Detect which cell encompasses the target text, then output its [X, Y] center coordinate. 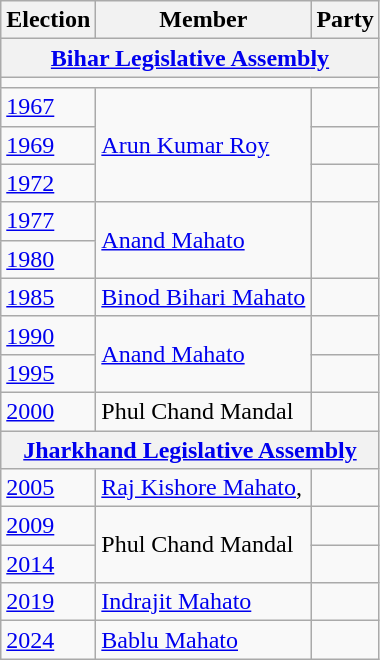
Binod Bihari Mahato [204, 297]
1969 [48, 145]
2024 [48, 640]
Member [204, 20]
Party [345, 20]
Indrajit Mahato [204, 602]
Bablu Mahato [204, 640]
2009 [48, 526]
1995 [48, 373]
2000 [48, 411]
Arun Kumar Roy [204, 145]
1985 [48, 297]
Election [48, 20]
1980 [48, 259]
1967 [48, 107]
1972 [48, 183]
Raj Kishore Mahato, [204, 488]
2014 [48, 564]
Jharkhand Legislative Assembly [190, 449]
2005 [48, 488]
1977 [48, 221]
2019 [48, 602]
Bihar Legislative Assembly [190, 58]
1990 [48, 335]
